Identify which cell holds the provided text, then report its (x, y) central coordinate. 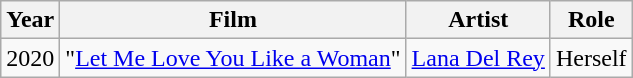
Herself (591, 58)
Role (591, 20)
Artist (478, 20)
Film (233, 20)
Year (30, 20)
Lana Del Rey (478, 58)
2020 (30, 58)
"Let Me Love You Like a Woman" (233, 58)
